Extract the (X, Y) coordinate from the center of the cell holding the provided text.  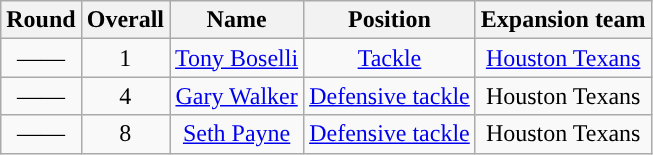
Expansion team (563, 20)
Seth Payne (237, 134)
Name (237, 20)
4 (125, 96)
1 (125, 58)
Round (41, 20)
Position (390, 20)
8 (125, 134)
Overall (125, 20)
Tony Boselli (237, 58)
Tackle (390, 58)
Gary Walker (237, 96)
